Output the [X, Y] coordinate of the center of the cell containing the given text.  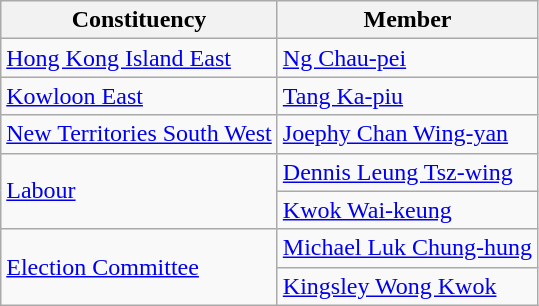
Labour [140, 191]
Ng Chau-pei [407, 58]
Member [407, 20]
Dennis Leung Tsz-wing [407, 172]
Kowloon East [140, 96]
Michael Luk Chung-hung [407, 248]
Election Committee [140, 267]
Kingsley Wong Kwok [407, 286]
New Territories South West [140, 134]
Kwok Wai-keung [407, 210]
Constituency [140, 20]
Tang Ka-piu [407, 96]
Joephy Chan Wing-yan [407, 134]
Hong Kong Island East [140, 58]
